Provide the (X, Y) coordinate of the cell's center where the given text is located.  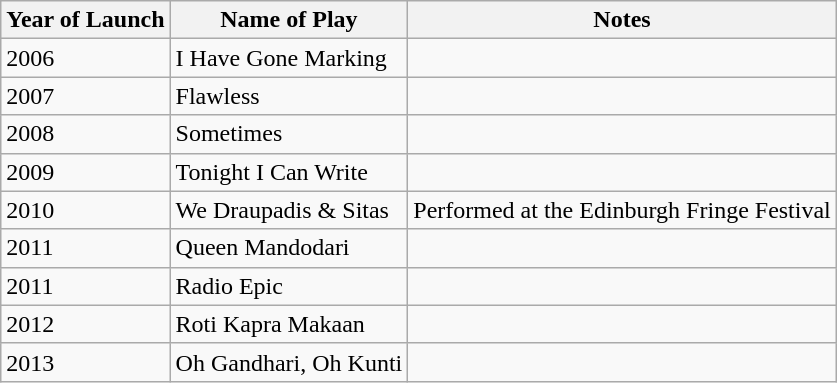
Tonight I Can Write (289, 172)
Radio Epic (289, 286)
2007 (86, 96)
Sometimes (289, 134)
Roti Kapra Makaan (289, 324)
Year of Launch (86, 20)
2008 (86, 134)
Oh Gandhari, Oh Kunti (289, 362)
2010 (86, 210)
Performed at the Edinburgh Fringe Festival (622, 210)
We Draupadis & Sitas (289, 210)
Notes (622, 20)
Flawless (289, 96)
2012 (86, 324)
2006 (86, 58)
Queen Mandodari (289, 248)
I Have Gone Marking (289, 58)
2009 (86, 172)
Name of Play (289, 20)
2013 (86, 362)
